Output the [x, y] coordinate of the center of the cell containing the given text.  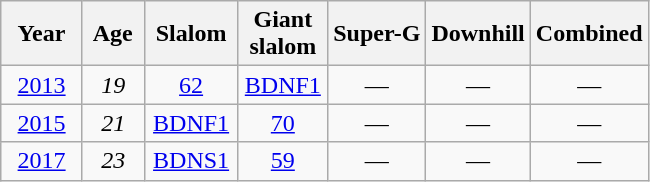
Age [113, 34]
Downhill [478, 34]
BDNS1 [191, 161]
62 [191, 85]
Slalom [191, 34]
Year [42, 34]
19 [113, 85]
2017 [42, 161]
23 [113, 161]
Combined [589, 34]
2015 [42, 123]
59 [283, 161]
21 [113, 123]
Super-G [377, 34]
Giant slalom [283, 34]
70 [283, 123]
2013 [42, 85]
